Return (X, Y) of the center of cell containing provided text 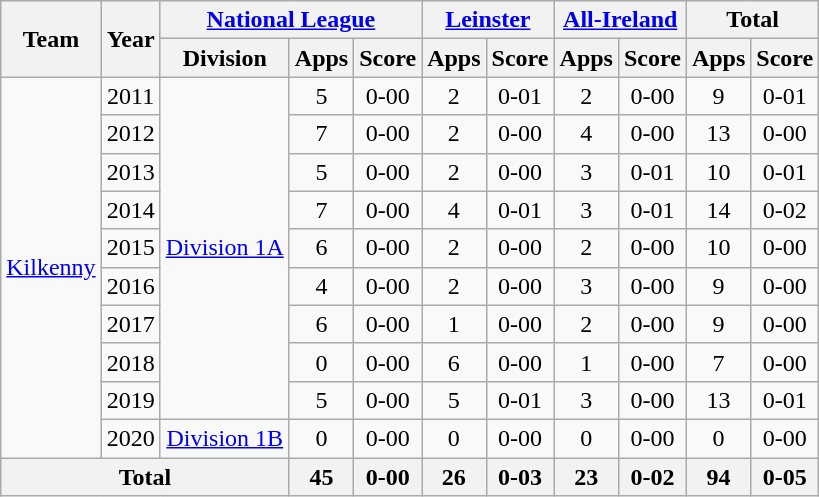
2019 (130, 400)
All-Ireland (620, 20)
Year (130, 39)
23 (586, 477)
45 (321, 477)
Kilkenny (51, 268)
2012 (130, 134)
2016 (130, 286)
2011 (130, 96)
14 (718, 210)
Division 1A (224, 248)
2020 (130, 438)
94 (718, 477)
0-03 (520, 477)
0-05 (785, 477)
26 (454, 477)
Division 1B (224, 438)
National League (290, 20)
2018 (130, 362)
Team (51, 39)
Division (224, 58)
2014 (130, 210)
2015 (130, 248)
2017 (130, 324)
Leinster (488, 20)
2013 (130, 172)
